Provide the (x, y) coordinate of the cell's center where the given text is located.  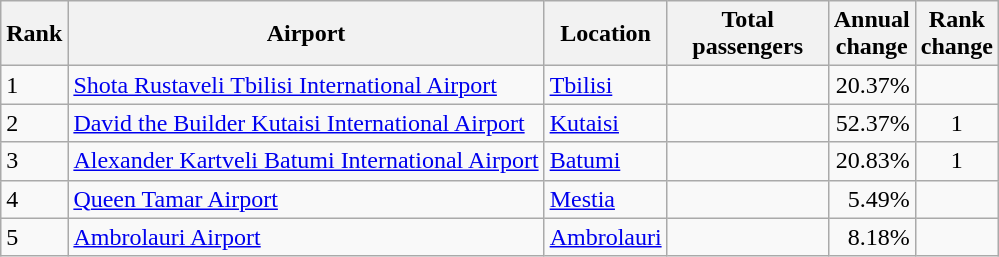
3 (34, 161)
Ambrolauri (606, 237)
Rank (34, 34)
Ambrolauri Airport (306, 237)
Annualchange (872, 34)
Totalpassengers (748, 34)
Batumi (606, 161)
Mestia (606, 199)
Rankchange (956, 34)
5 (34, 237)
Shota Rustaveli Tbilisi International Airport (306, 85)
52.37% (872, 123)
Kutaisi (606, 123)
Queen Tamar Airport (306, 199)
2 (34, 123)
David the Builder Kutaisi International Airport (306, 123)
8.18% (872, 237)
20.83% (872, 161)
Alexander Kartveli Batumi International Airport (306, 161)
Location (606, 34)
Tbilisi (606, 85)
5.49% (872, 199)
20.37% (872, 85)
Airport (306, 34)
4 (34, 199)
